Capture the cell that displays the provided text and extract its (x, y) central coordinate. 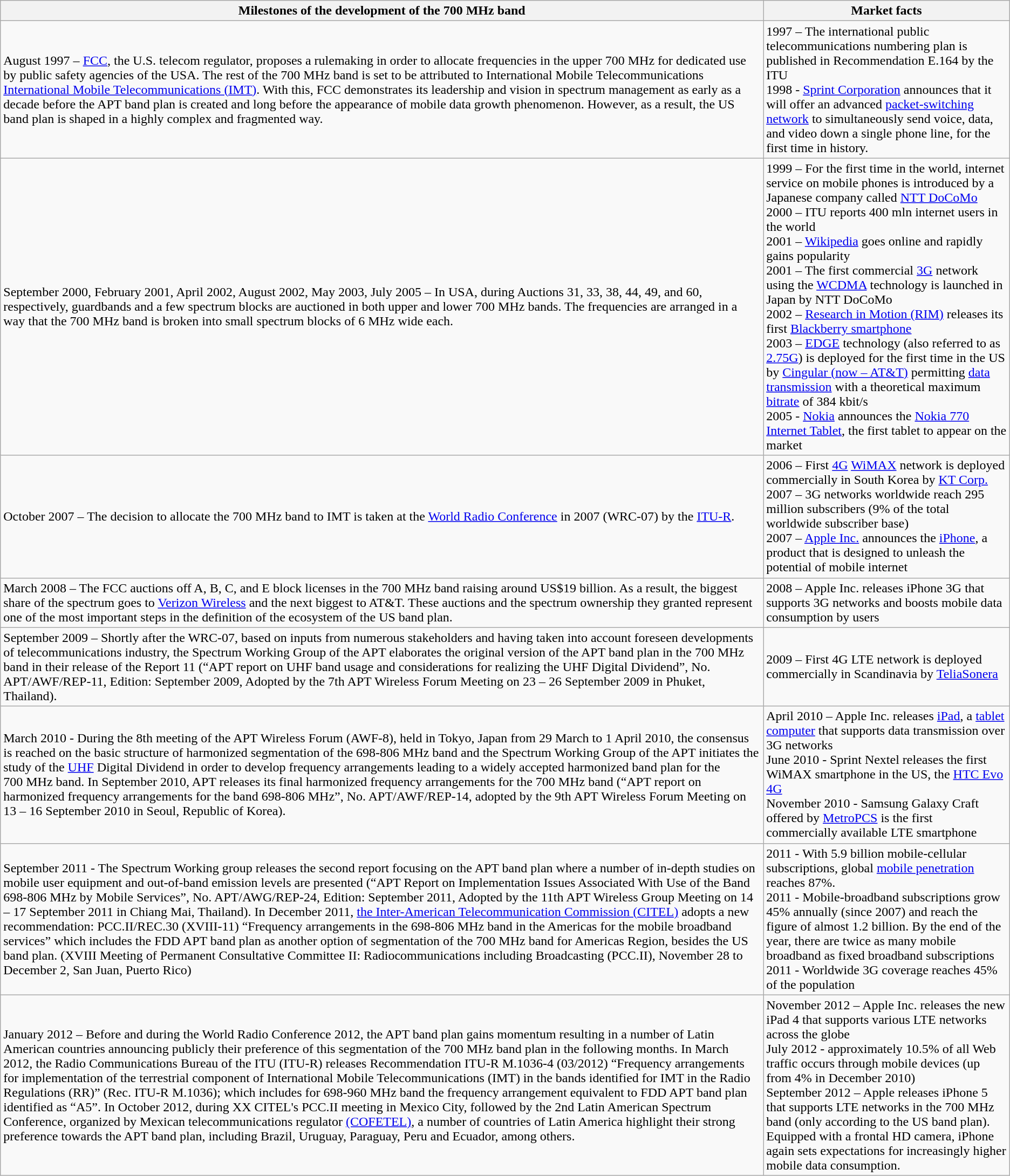
October 2007 – The decision to allocate the 700 MHz band to IMT is taken at the World Radio Conference in 2007 (WRC-07) by the ITU-R. (382, 517)
2009 – First 4G LTE network is deployed commercially in Scandinavia by TeliaSonera (887, 667)
Market facts (887, 11)
Milestones of the development of the 700 MHz band (382, 11)
2008 – Apple Inc. releases iPhone 3G that supports 3G networks and boosts mobile data consumption by users (887, 603)
